Extract the [X, Y] coordinate from the center of the cell holding the provided text.  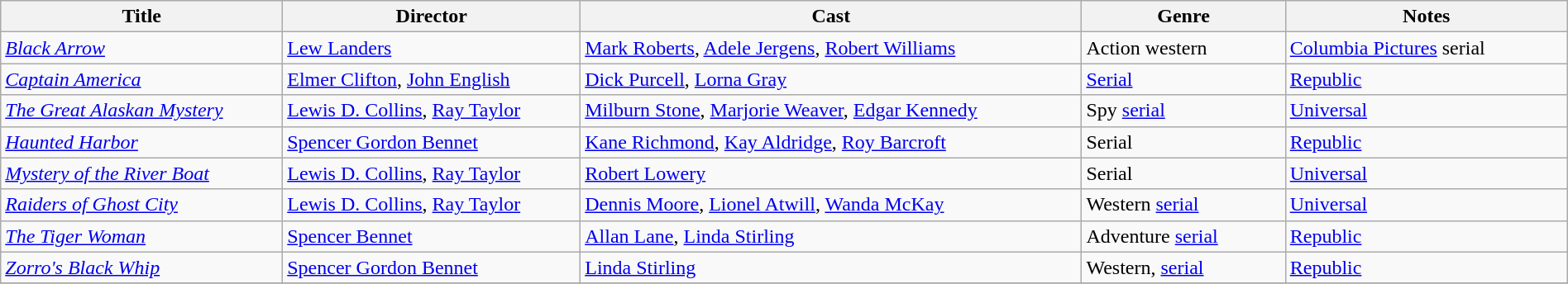
Black Arrow [142, 48]
Haunted Harbor [142, 142]
Adventure serial [1183, 236]
Spencer Bennet [432, 236]
Western serial [1183, 205]
Zorro's Black Whip [142, 267]
Dennis Moore, Lionel Atwill, Wanda McKay [831, 205]
Genre [1183, 17]
Cast [831, 17]
Mark Roberts, Adele Jergens, Robert Williams [831, 48]
Spy serial [1183, 111]
The Tiger Woman [142, 236]
Dick Purcell, Lorna Gray [831, 79]
Kane Richmond, Kay Aldridge, Roy Barcroft [831, 142]
Notes [1426, 17]
Western, serial [1183, 267]
Lew Landers [432, 48]
Director [432, 17]
Captain America [142, 79]
Title [142, 17]
The Great Alaskan Mystery [142, 111]
Linda Stirling [831, 267]
Mystery of the River Boat [142, 173]
Action western [1183, 48]
Raiders of Ghost City [142, 205]
Allan Lane, Linda Stirling [831, 236]
Milburn Stone, Marjorie Weaver, Edgar Kennedy [831, 111]
Robert Lowery [831, 173]
Elmer Clifton, John English [432, 79]
Columbia Pictures serial [1426, 48]
